Return (x, y) of the center of cell containing provided text 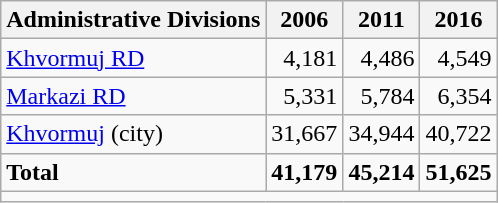
6,354 (458, 96)
4,549 (458, 58)
Khvormuj RD (134, 58)
Administrative Divisions (134, 20)
31,667 (304, 134)
51,625 (458, 172)
41,179 (304, 172)
5,331 (304, 96)
2006 (304, 20)
4,486 (382, 58)
4,181 (304, 58)
45,214 (382, 172)
Total (134, 172)
5,784 (382, 96)
40,722 (458, 134)
Markazi RD (134, 96)
2011 (382, 20)
2016 (458, 20)
34,944 (382, 134)
Khvormuj (city) (134, 134)
